Scan for the cell matching the given text and deliver its [X, Y] coordinate at center. 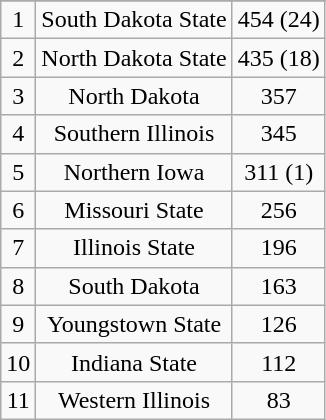
10 [18, 362]
4 [18, 134]
Youngstown State [134, 324]
196 [278, 248]
256 [278, 210]
Indiana State [134, 362]
5 [18, 172]
454 (24) [278, 20]
126 [278, 324]
357 [278, 96]
1 [18, 20]
Southern Illinois [134, 134]
435 (18) [278, 58]
83 [278, 400]
7 [18, 248]
Northern Iowa [134, 172]
11 [18, 400]
9 [18, 324]
North Dakota [134, 96]
112 [278, 362]
2 [18, 58]
163 [278, 286]
South Dakota [134, 286]
345 [278, 134]
Missouri State [134, 210]
Western Illinois [134, 400]
Illinois State [134, 248]
311 (1) [278, 172]
8 [18, 286]
North Dakota State [134, 58]
6 [18, 210]
3 [18, 96]
South Dakota State [134, 20]
